Detect which cell encompasses the target text, then output its [x, y] center coordinate. 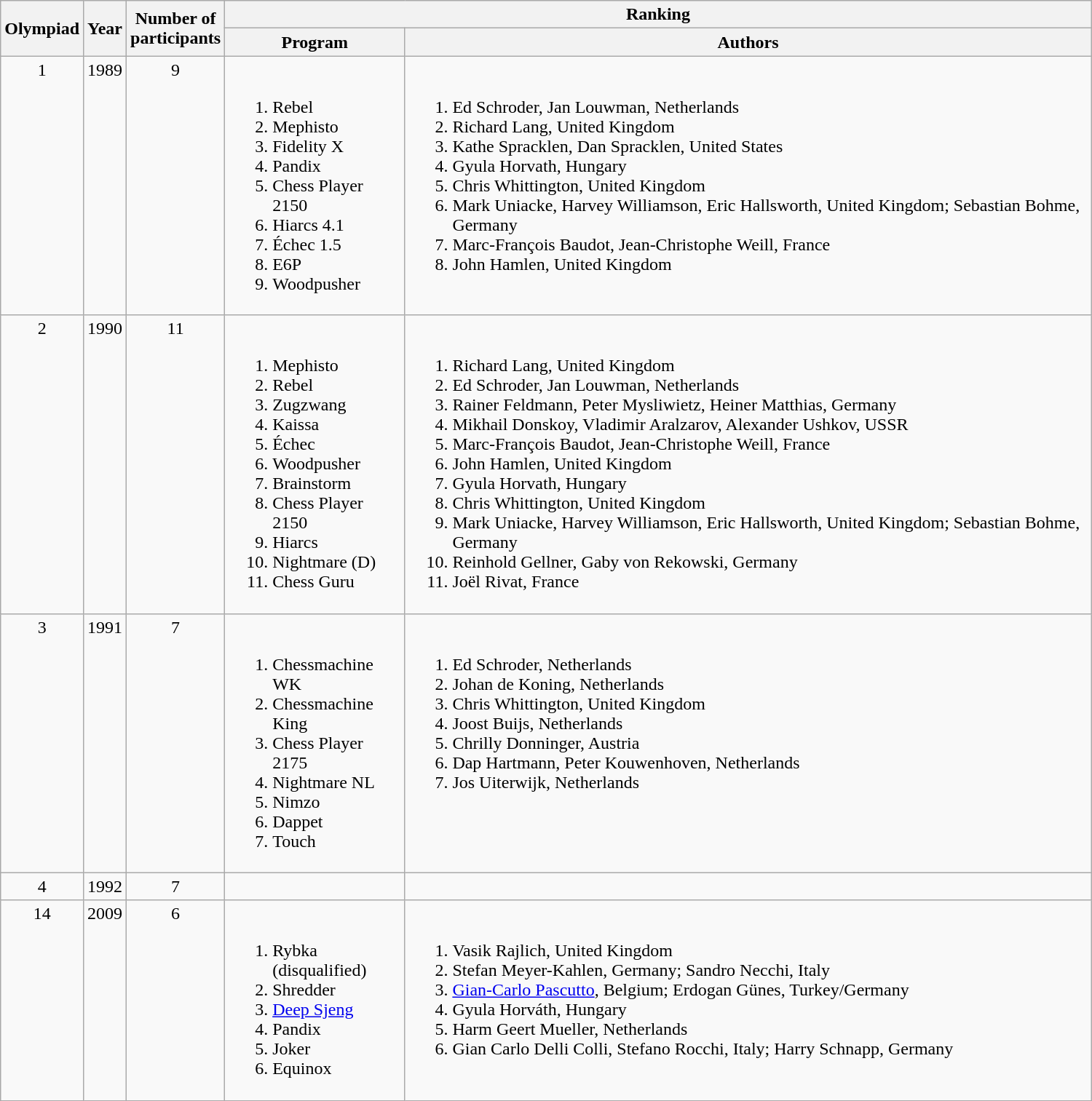
RebelMephistoFidelity XPandixChess Player 2150Hiarcs 4.1Échec 1.5E6PWoodpusher [314, 186]
11 [176, 464]
1 [42, 186]
Year [105, 28]
14 [42, 1000]
1992 [105, 886]
MephistoRebelZugzwangKaissaÉchecWoodpusherBrainstormChess Player 2150HiarcsNightmare (D)Chess Guru [314, 464]
1990 [105, 464]
9 [176, 186]
1991 [105, 743]
2009 [105, 1000]
2 [42, 464]
Program [314, 42]
Ranking [658, 15]
6 [176, 1000]
3 [42, 743]
Chessmachine WKChessmachine KingChess Player 2175Nightmare NLNimzoDappetTouch [314, 743]
4 [42, 886]
Olympiad [42, 28]
Authors [748, 42]
Rybka (disqualified)ShredderDeep SjengPandixJokerEquinox [314, 1000]
Number ofparticipants [176, 28]
1989 [105, 186]
